For the text-containing cell, return its midpoint in [X, Y] coordinate format. 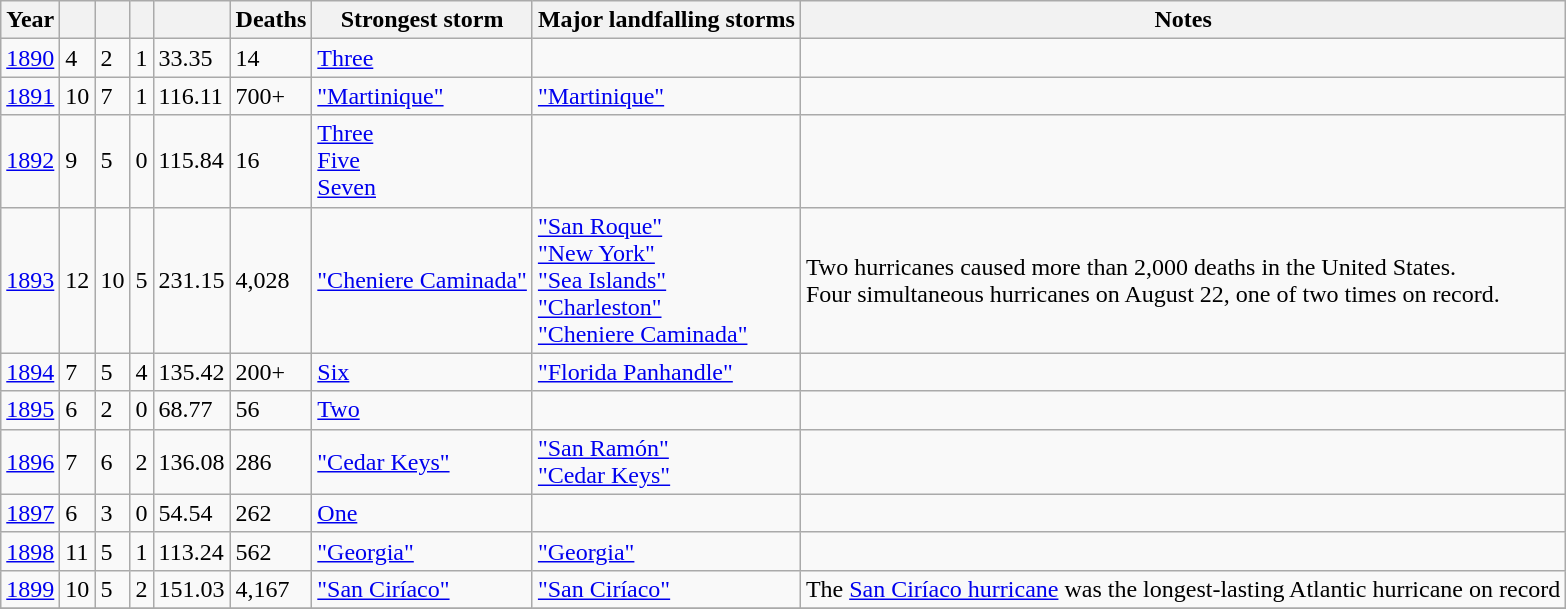
1891 [30, 96]
1894 [30, 372]
"Cedar Keys" [422, 462]
286 [271, 462]
Three [422, 58]
231.15 [192, 280]
14 [271, 58]
262 [271, 513]
12 [78, 280]
"San Ramón" "Cedar Keys" [666, 462]
The San Ciríaco hurricane was the longest-lasting Atlantic hurricane on record [1182, 589]
"Florida Panhandle" [666, 372]
Deaths [271, 20]
68.77 [192, 410]
Two [422, 410]
1897 [30, 513]
Year [30, 20]
1896 [30, 462]
1898 [30, 551]
1893 [30, 280]
135.42 [192, 372]
1892 [30, 161]
1890 [30, 58]
54.54 [192, 513]
151.03 [192, 589]
33.35 [192, 58]
4,028 [271, 280]
3 [112, 513]
115.84 [192, 161]
700+ [271, 96]
Two hurricanes caused more than 2,000 deaths in the United States.Four simultaneous hurricanes on August 22, one of two times on record. [1182, 280]
"Cheniere Caminada" [422, 280]
16 [271, 161]
"San Roque" "New York" "Sea Islands" "Charleston" "Cheniere Caminada" [666, 280]
562 [271, 551]
1895 [30, 410]
One [422, 513]
Major landfalling storms [666, 20]
116.11 [192, 96]
1899 [30, 589]
Six [422, 372]
136.08 [192, 462]
11 [78, 551]
56 [271, 410]
Notes [1182, 20]
Strongest storm [422, 20]
113.24 [192, 551]
200+ [271, 372]
Three Five Seven [422, 161]
9 [78, 161]
4,167 [271, 589]
